Detect which cell encompasses the target text, then output its [x, y] center coordinate. 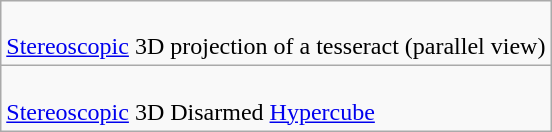
Stereoscopic 3D Disarmed Hypercube [276, 98]
Stereoscopic 3D projection of a tesseract (parallel view) [276, 34]
